Determine the (X, Y) coordinate at the center of the cell enclosing the given text.  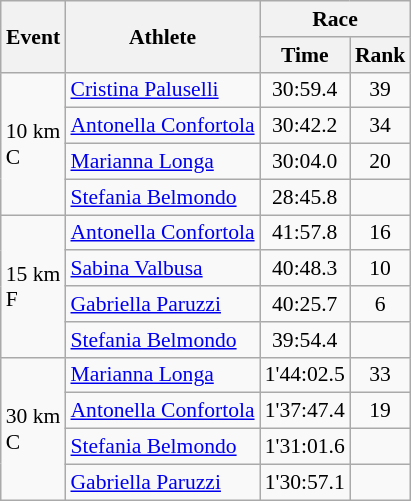
30 km C (34, 428)
28:45.8 (305, 197)
15 km F (34, 286)
Sabina Valbusa (162, 269)
41:57.8 (305, 233)
30:42.2 (305, 126)
Cristina Paluselli (162, 90)
6 (380, 304)
40:48.3 (305, 269)
Rank (380, 55)
19 (380, 411)
16 (380, 233)
Event (34, 36)
Athlete (162, 36)
Race (336, 19)
Time (305, 55)
40:25.7 (305, 304)
10 km C (34, 143)
39 (380, 90)
1'44:02.5 (305, 375)
20 (380, 162)
1'30:57.1 (305, 482)
1'31:01.6 (305, 447)
33 (380, 375)
34 (380, 126)
30:59.4 (305, 90)
10 (380, 269)
30:04.0 (305, 162)
1'37:47.4 (305, 411)
39:54.4 (305, 340)
